Capture the cell that displays the provided text and extract its (X, Y) central coordinate. 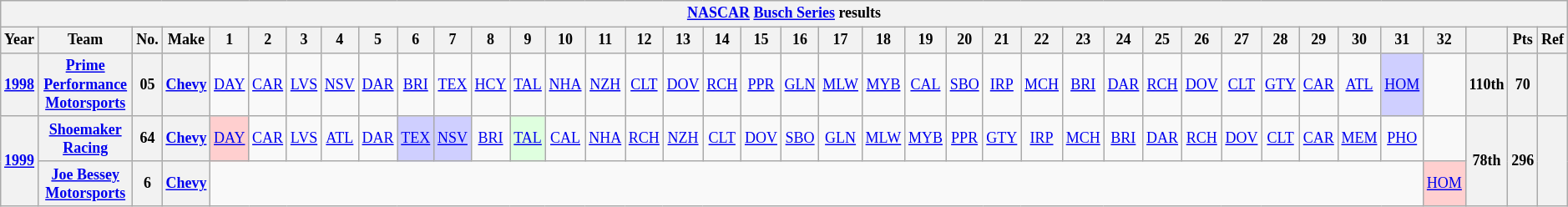
78th (1486, 160)
22 (1042, 40)
10 (565, 40)
70 (1523, 84)
110th (1486, 84)
30 (1359, 40)
05 (147, 84)
15 (761, 40)
3 (304, 40)
1998 (20, 84)
13 (683, 40)
19 (926, 40)
25 (1162, 40)
2 (268, 40)
Ref (1553, 40)
Joe Bessey Motorsports (85, 184)
26 (1201, 40)
64 (147, 139)
17 (840, 40)
Year (20, 40)
Make (186, 40)
MEM (1359, 139)
Team (85, 40)
Shoemaker Racing (85, 139)
12 (645, 40)
Pts (1523, 40)
23 (1083, 40)
14 (722, 40)
11 (605, 40)
Prime Performance Motorsports (85, 84)
29 (1318, 40)
21 (1002, 40)
1 (230, 40)
HCY (491, 84)
4 (341, 40)
28 (1281, 40)
296 (1523, 160)
31 (1403, 40)
20 (964, 40)
PHO (1403, 139)
No. (147, 40)
24 (1124, 40)
16 (800, 40)
7 (453, 40)
1999 (20, 160)
27 (1242, 40)
9 (528, 40)
32 (1444, 40)
8 (491, 40)
NASCAR Busch Series results (784, 13)
18 (883, 40)
5 (377, 40)
